Find where the given text appears and provide that cell's center as (X, Y) coordinate. 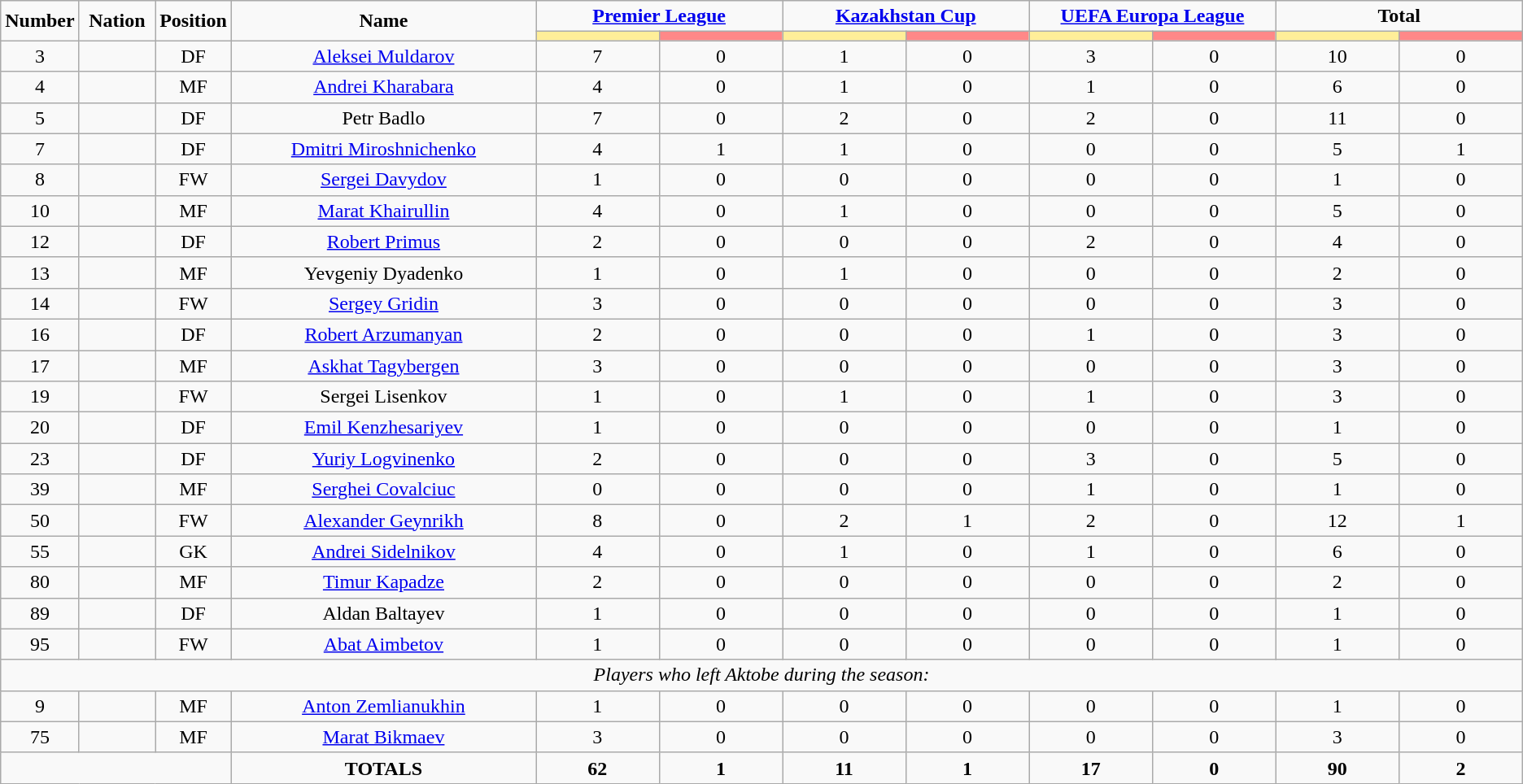
Marat Bikmaev (383, 737)
Sergey Gridin (383, 303)
Abat Aimbetov (383, 644)
80 (40, 582)
14 (40, 303)
Emil Kenzhesariyev (383, 428)
Total (1399, 16)
Aleksei Muldarov (383, 56)
GK (194, 551)
Robert Arzumanyan (383, 334)
89 (40, 613)
TOTALS (383, 768)
Sergei Lisenkov (383, 397)
Players who left Aktobe during the season: (761, 675)
50 (40, 520)
Askhat Tagybergen (383, 365)
Petr Badlo (383, 118)
Kazakhstan Cup (906, 16)
19 (40, 397)
23 (40, 459)
Anton Zemlianukhin (383, 706)
9 (40, 706)
Serghei Covalciuc (383, 490)
75 (40, 737)
Andrei Kharabara (383, 87)
Dmitri Miroshnichenko (383, 149)
62 (597, 768)
Marat Khairullin (383, 211)
Robert Primus (383, 242)
Position (194, 21)
39 (40, 490)
Nation (117, 21)
20 (40, 428)
90 (1338, 768)
16 (40, 334)
95 (40, 644)
13 (40, 272)
Aldan Baltayev (383, 613)
Timur Kapadze (383, 582)
Sergei Davydov (383, 180)
Andrei Sidelnikov (383, 551)
Yuriy Logvinenko (383, 459)
55 (40, 551)
Number (40, 21)
Premier League (659, 16)
Alexander Geynrikh (383, 520)
Yevgeniy Dyadenko (383, 272)
Name (383, 21)
UEFA Europa League (1152, 16)
